Locate the cell with the specified text and output its [X, Y] center coordinate. 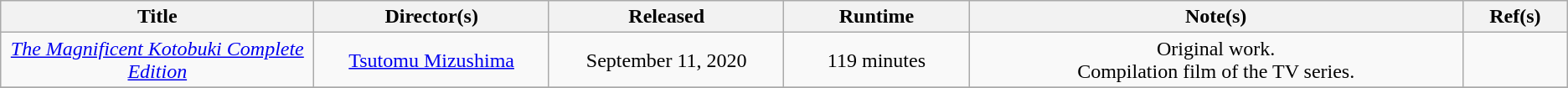
Director(s) [432, 17]
September 11, 2020 [667, 60]
Tsutomu Mizushima [432, 60]
Note(s) [1216, 17]
Released [667, 17]
The Magnificent Kotobuki Complete Edition [157, 60]
Title [157, 17]
Ref(s) [1514, 17]
Runtime [876, 17]
Original work.Compilation film of the TV series. [1216, 60]
119 minutes [876, 60]
